Detect which cell encompasses the target text, then output its (X, Y) center coordinate. 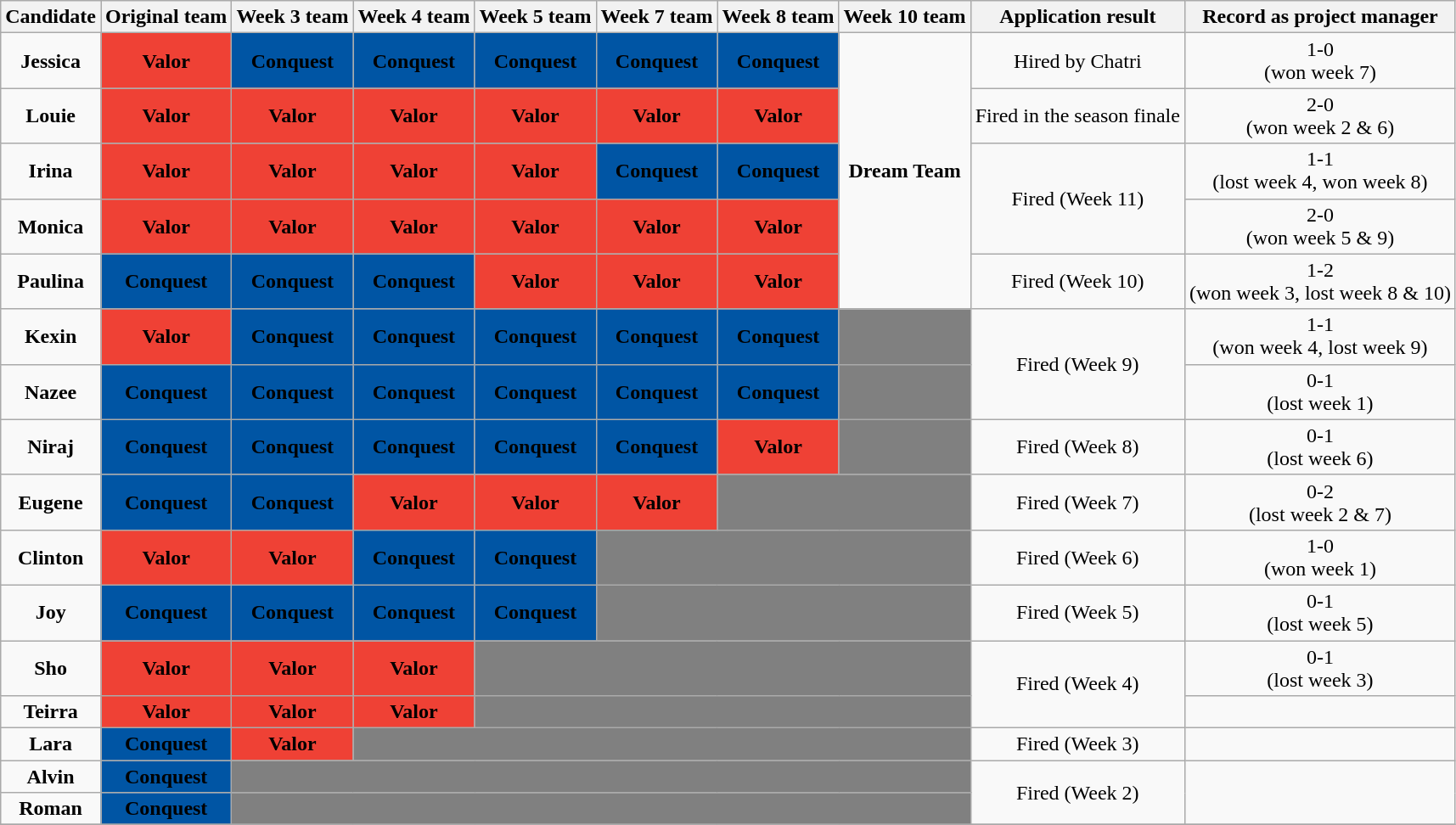
Week 7 team (657, 17)
Fired (Week 5) (1077, 613)
1-1(lost week 4, won week 8) (1319, 171)
Dream Team (905, 171)
Fired (Week 4) (1077, 684)
Teirra (51, 712)
Sho (51, 667)
Lara (51, 744)
Joy (51, 613)
Monica (51, 226)
Fired (Week 6) (1077, 557)
Fired (Week 11) (1077, 199)
Record as project manager (1319, 17)
Week 4 team (414, 17)
Application result (1077, 17)
Week 8 team (778, 17)
1-0(won week 7) (1319, 61)
Eugene (51, 502)
Original team (166, 17)
Week 10 team (905, 17)
2-0(won week 5 & 9) (1319, 226)
Candidate (51, 17)
Fired (Week 3) (1077, 744)
Irina (51, 171)
Niraj (51, 446)
Alvin (51, 777)
Hired by Chatri (1077, 61)
0-2(lost week 2 & 7) (1319, 502)
1-2(won week 3, lost week 8 & 10) (1319, 282)
Week 3 team (292, 17)
Clinton (51, 557)
Fired (Week 9) (1077, 364)
Roman (51, 809)
0-1(lost week 6) (1319, 446)
1-0(won week 1) (1319, 557)
1-1(won week 4, lost week 9) (1319, 336)
Paulina (51, 282)
Nazee (51, 392)
Fired (Week 8) (1077, 446)
Fired (Week 7) (1077, 502)
0-1(lost week 3) (1319, 667)
2-0(won week 2 & 6) (1319, 115)
Fired (Week 2) (1077, 793)
0-1(lost week 5) (1319, 613)
Louie (51, 115)
Jessica (51, 61)
Fired (Week 10) (1077, 282)
Fired in the season finale (1077, 115)
0-1(lost week 1) (1319, 392)
Kexin (51, 336)
Week 5 team (535, 17)
